From the cell containing the given text, extract its center point as [x, y] coordinate. 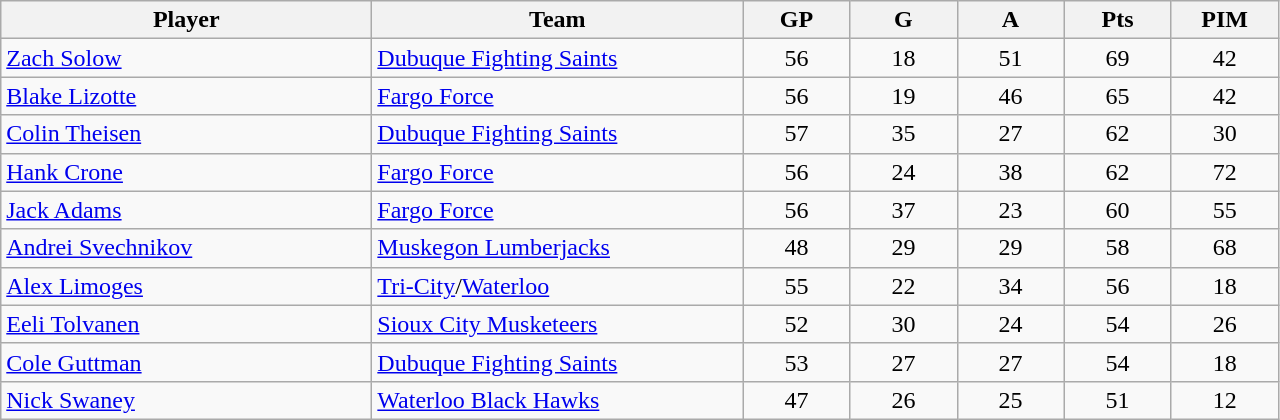
35 [904, 134]
GP [796, 20]
Player [186, 20]
Waterloo Black Hawks [558, 400]
Zach Solow [186, 58]
37 [904, 210]
Alex Limoges [186, 286]
34 [1010, 286]
PIM [1224, 20]
Pts [1118, 20]
G [904, 20]
19 [904, 96]
Jack Adams [186, 210]
69 [1118, 58]
47 [796, 400]
60 [1118, 210]
46 [1010, 96]
Sioux City Musketeers [558, 324]
68 [1224, 248]
38 [1010, 172]
25 [1010, 400]
48 [796, 248]
Cole Guttman [186, 362]
Muskegon Lumberjacks [558, 248]
65 [1118, 96]
57 [796, 134]
53 [796, 362]
Eeli Tolvanen [186, 324]
72 [1224, 172]
52 [796, 324]
Blake Lizotte [186, 96]
Hank Crone [186, 172]
22 [904, 286]
58 [1118, 248]
Team [558, 20]
Colin Theisen [186, 134]
Tri-City/Waterloo [558, 286]
Nick Swaney [186, 400]
23 [1010, 210]
A [1010, 20]
Andrei Svechnikov [186, 248]
12 [1224, 400]
